Search for the cell housing the specified text and yield its [X, Y] center coordinate. 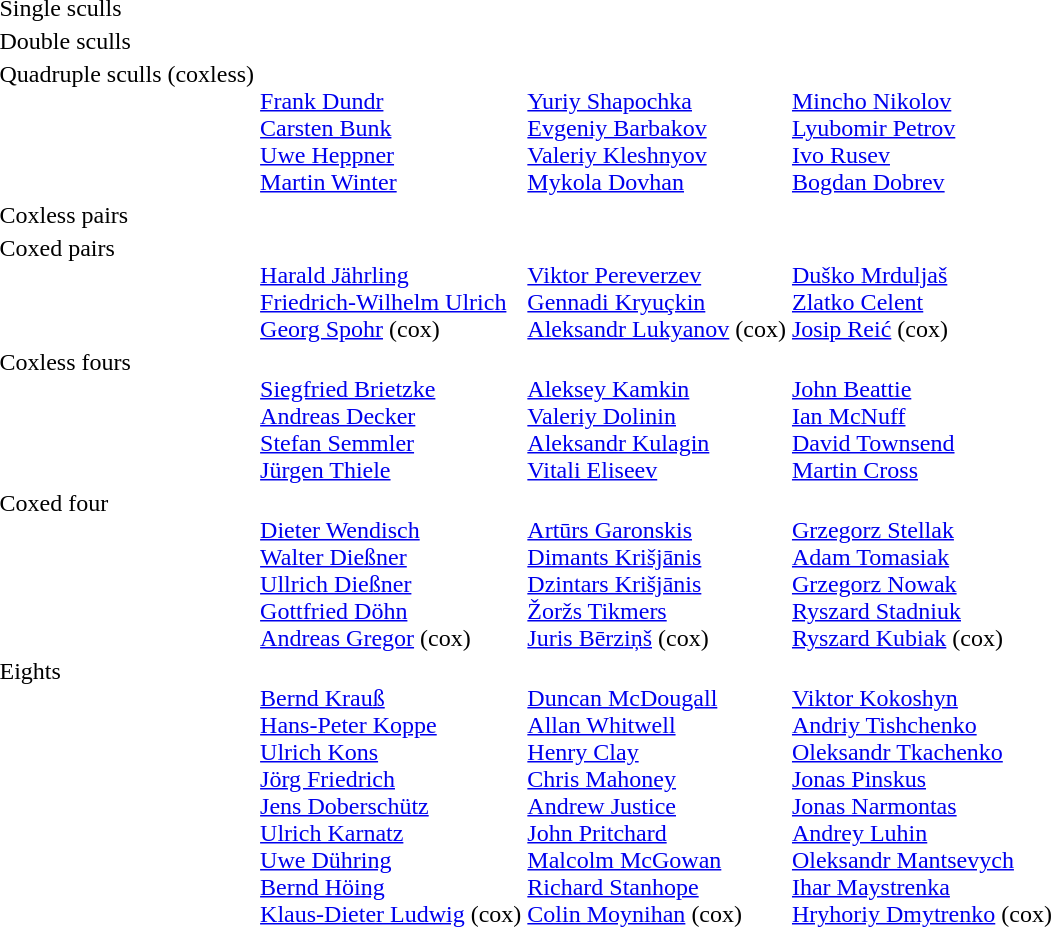
Artūrs GaronskisDimants KrišjānisDzintars KrišjānisŽoržs TikmersJuris Bērziņš (cox) [657, 570]
Harald JährlingFriedrich-Wilhelm UlrichGeorg Spohr (cox) [391, 288]
Viktor PereverzevGennadi KryuçkinAleksandr Lukyanov (cox) [657, 288]
Frank DundrCarsten BunkUwe HeppnerMartin Winter [391, 128]
Dieter WendischWalter DießnerUllrich DießnerGottfried DöhnAndreas Gregor (cox) [391, 570]
Yuriy ShapochkaEvgeniy BarbakovValeriy KleshnyovMykola Dovhan [657, 128]
Siegfried BrietzkeAndreas DeckerStefan SemmlerJürgen Thiele [391, 416]
Aleksey KamkinValeriy DolininAleksandr KulaginVitali Eliseev [657, 416]
